Provide the (X, Y) coordinate of the cell's center where the given text is located.  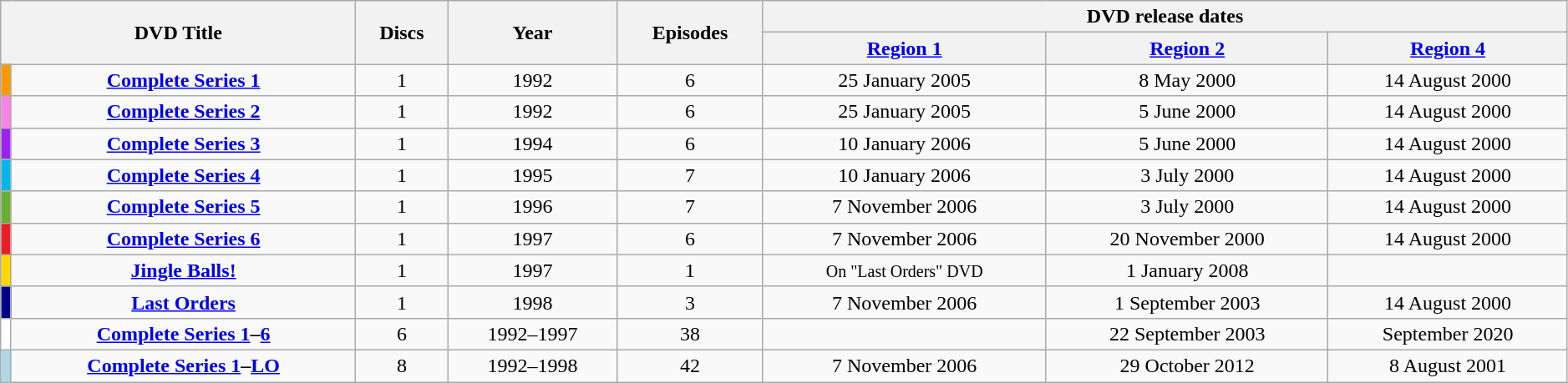
Complete Series 3 (184, 144)
42 (690, 365)
1995 (533, 175)
3 (690, 302)
1996 (533, 207)
1992–1998 (533, 365)
Complete Series 1–6 (184, 334)
Complete Series 2 (184, 112)
Complete Series 4 (184, 175)
29 October 2012 (1186, 365)
Complete Series 1 (184, 80)
Last Orders (184, 302)
1998 (533, 302)
DVD release dates (1165, 17)
Region 1 (905, 48)
DVD Title (179, 33)
Discs (402, 33)
1 January 2008 (1186, 270)
Episodes (690, 33)
Complete Series 5 (184, 207)
1 September 2003 (1186, 302)
8 (402, 365)
Year (533, 33)
20 November 2000 (1186, 239)
On "Last Orders" DVD (905, 270)
1994 (533, 144)
38 (690, 334)
1992–1997 (533, 334)
Region 2 (1186, 48)
Complete Series 1–LO (184, 365)
Jingle Balls! (184, 270)
8 May 2000 (1186, 80)
Region 4 (1448, 48)
Complete Series 6 (184, 239)
22 September 2003 (1186, 334)
September 2020 (1448, 334)
8 August 2001 (1448, 365)
